Determine the (x, y) coordinate at the center of the cell enclosing the given text.  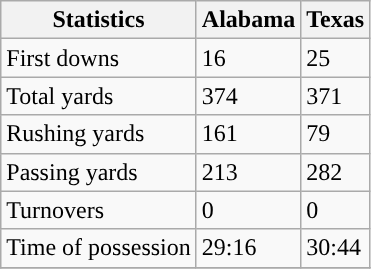
29:16 (248, 248)
Turnovers (99, 210)
282 (336, 172)
Texas (336, 20)
16 (248, 58)
Total yards (99, 96)
371 (336, 96)
Statistics (99, 20)
161 (248, 134)
Time of possession (99, 248)
25 (336, 58)
Alabama (248, 20)
Rushing yards (99, 134)
79 (336, 134)
30:44 (336, 248)
374 (248, 96)
First downs (99, 58)
213 (248, 172)
Passing yards (99, 172)
